Find where the given text appears and provide that cell's center as (x, y) coordinate. 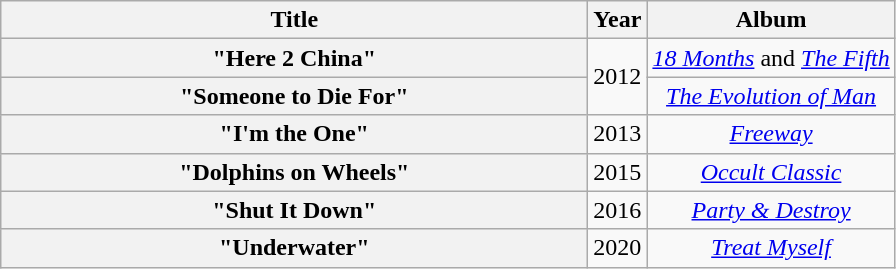
Treat Myself (771, 248)
2020 (618, 248)
The Evolution of Man (771, 96)
Freeway (771, 134)
Year (618, 20)
18 Months and The Fifth (771, 58)
Occult Classic (771, 172)
"Here 2 China" (294, 58)
Album (771, 20)
Title (294, 20)
2012 (618, 77)
"Underwater" (294, 248)
"Someone to Die For" (294, 96)
"Shut It Down" (294, 210)
2015 (618, 172)
"Dolphins on Wheels" (294, 172)
"I'm the One" (294, 134)
2016 (618, 210)
Party & Destroy (771, 210)
2013 (618, 134)
